Provide the [x, y] coordinate of the cell's center where the given text is located.  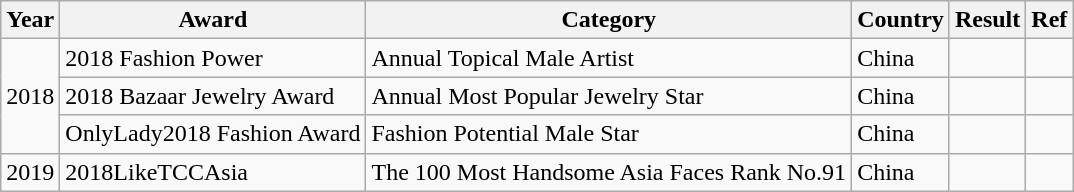
2019 [30, 172]
Country [901, 20]
Category [609, 20]
Award [213, 20]
2018 Bazaar Jewelry Award [213, 96]
2018 [30, 96]
Fashion Potential Male Star [609, 134]
Result [987, 20]
The 100 Most Handsome Asia Faces Rank No.91 [609, 172]
Annual Topical Male Artist [609, 58]
Annual Most Popular Jewelry Star [609, 96]
Year [30, 20]
2018LikeTCCAsia [213, 172]
OnlyLady2018 Fashion Award [213, 134]
Ref [1050, 20]
2018 Fashion Power [213, 58]
